Return the [X, Y] coordinate for the center point of the cell that contains the specified text.  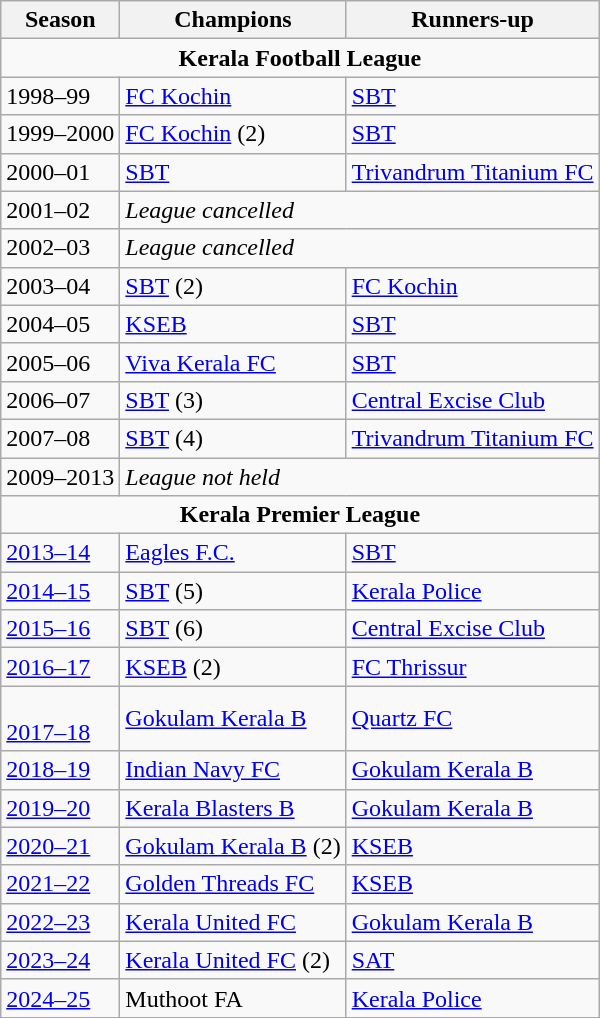
League not held [360, 477]
SBT (4) [233, 438]
Kerala United FC (2) [233, 960]
KSEB (2) [233, 667]
2000–01 [60, 172]
SAT [472, 960]
2005–06 [60, 362]
Indian Navy FC [233, 770]
2009–2013 [60, 477]
Kerala Football League [300, 58]
SBT (2) [233, 286]
SBT (3) [233, 400]
Kerala Premier League [300, 515]
2007–08 [60, 438]
2003–04 [60, 286]
SBT (6) [233, 629]
2018–19 [60, 770]
2023–24 [60, 960]
2001–02 [60, 210]
2017–18 [60, 718]
Season [60, 20]
Kerala United FC [233, 922]
1998–99 [60, 96]
2014–15 [60, 591]
1999–2000 [60, 134]
Champions [233, 20]
SBT (5) [233, 591]
2004–05 [60, 324]
2021–22 [60, 884]
Viva Kerala FC [233, 362]
2020–21 [60, 846]
2002–03 [60, 248]
2006–07 [60, 400]
Golden Threads FC [233, 884]
Muthoot FA [233, 998]
Quartz FC [472, 718]
FC Thrissur [472, 667]
2024–25 [60, 998]
Kerala Blasters B [233, 808]
2019–20 [60, 808]
2016–17 [60, 667]
2022–23 [60, 922]
Eagles F.C. [233, 553]
FC Kochin (2) [233, 134]
2015–16 [60, 629]
2013–14 [60, 553]
Runners-up [472, 20]
Gokulam Kerala B (2) [233, 846]
